Return the [X, Y] coordinate for the center point of the cell that contains the specified text.  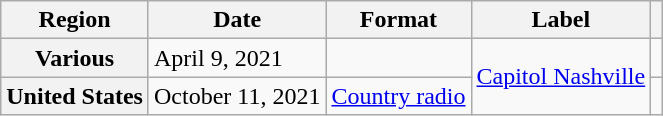
Capitol Nashville [561, 77]
Format [398, 20]
Label [561, 20]
April 9, 2021 [236, 58]
Various [75, 58]
October 11, 2021 [236, 96]
United States [75, 96]
Region [75, 20]
Date [236, 20]
Country radio [398, 96]
